Identify which cell holds the provided text, then report its [x, y] central coordinate. 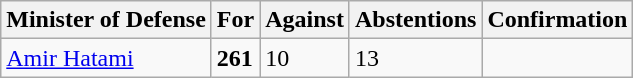
10 [305, 58]
Amir Hatami [106, 58]
13 [415, 58]
261 [235, 58]
Minister of Defense [106, 20]
Abstentions [415, 20]
Confirmation [558, 20]
For [235, 20]
Against [305, 20]
